Return the (X, Y) coordinate for the center point of the cell that contains the specified text.  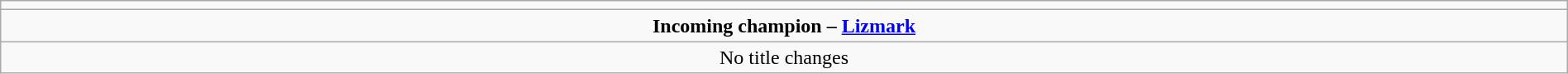
Incoming champion – Lizmark (784, 26)
No title changes (784, 57)
